Detect which cell encompasses the target text, then output its [x, y] center coordinate. 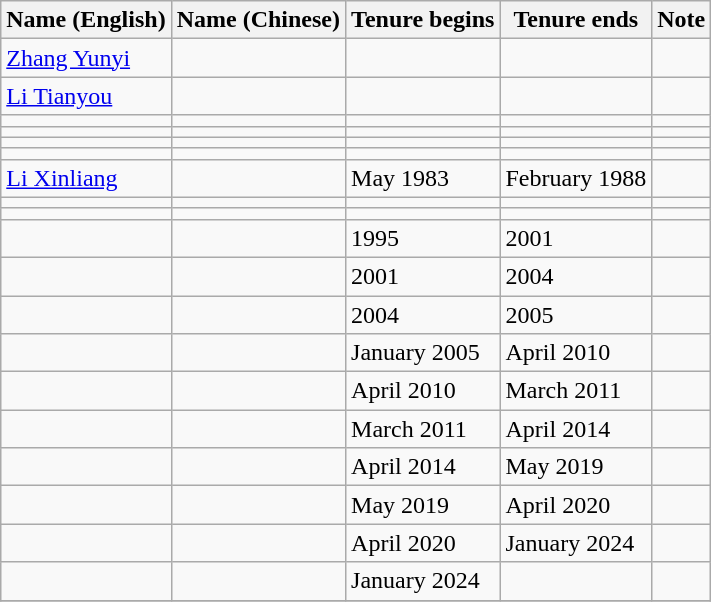
Tenure begins [423, 20]
1995 [423, 238]
Name (English) [86, 20]
January 2005 [423, 353]
Name (Chinese) [258, 20]
Tenure ends [576, 20]
Li Xinliang [86, 178]
May 1983 [423, 178]
Li Tianyou [86, 96]
2005 [576, 315]
February 1988 [576, 178]
Zhang Yunyi [86, 58]
Note [682, 20]
